Return the [X, Y] coordinate for the center point of the cell that contains the specified text.  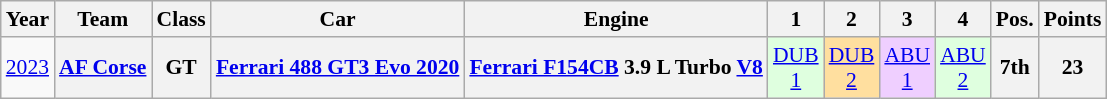
2023 [28, 68]
ABU2 [963, 68]
Year [28, 19]
Class [182, 19]
7th [1015, 68]
23 [1073, 68]
Engine [616, 19]
Ferrari F154CB 3.9 L Turbo V8 [616, 68]
DUB2 [852, 68]
4 [963, 19]
1 [796, 19]
Car [338, 19]
2 [852, 19]
DUB1 [796, 68]
Pos. [1015, 19]
ABU1 [907, 68]
Ferrari 488 GT3 Evo 2020 [338, 68]
GT [182, 68]
3 [907, 19]
Team [102, 19]
AF Corse [102, 68]
Points [1073, 19]
